Extract the [X, Y] coordinate from the center of the cell holding the provided text.  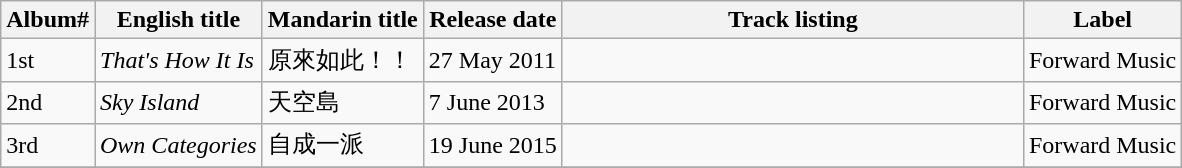
自成一派 [342, 146]
Album# [48, 20]
Release date [492, 20]
Own Categories [178, 146]
1st [48, 60]
7 June 2013 [492, 102]
Label [1102, 20]
3rd [48, 146]
27 May 2011 [492, 60]
English title [178, 20]
Sky Island [178, 102]
2nd [48, 102]
天空島 [342, 102]
19 June 2015 [492, 146]
原來如此！！ [342, 60]
Mandarin title [342, 20]
Track listing [792, 20]
That's How It Is [178, 60]
